Determine the (x, y) coordinate at the center of the cell enclosing the given text.  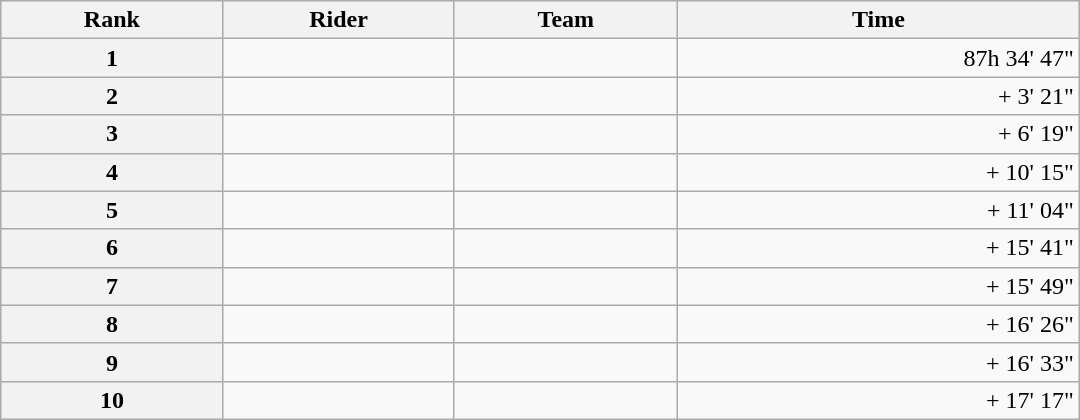
10 (112, 400)
Team (566, 20)
+ 15' 49" (879, 286)
+ 11' 04" (879, 210)
87h 34' 47" (879, 58)
5 (112, 210)
+ 15' 41" (879, 248)
8 (112, 324)
Rank (112, 20)
1 (112, 58)
+ 6' 19" (879, 134)
6 (112, 248)
4 (112, 172)
+ 10' 15" (879, 172)
9 (112, 362)
3 (112, 134)
+ 17' 17" (879, 400)
Rider (338, 20)
+ 3' 21" (879, 96)
2 (112, 96)
7 (112, 286)
+ 16' 26" (879, 324)
+ 16' 33" (879, 362)
Time (879, 20)
